From the cell containing the given text, extract its center point as [x, y] coordinate. 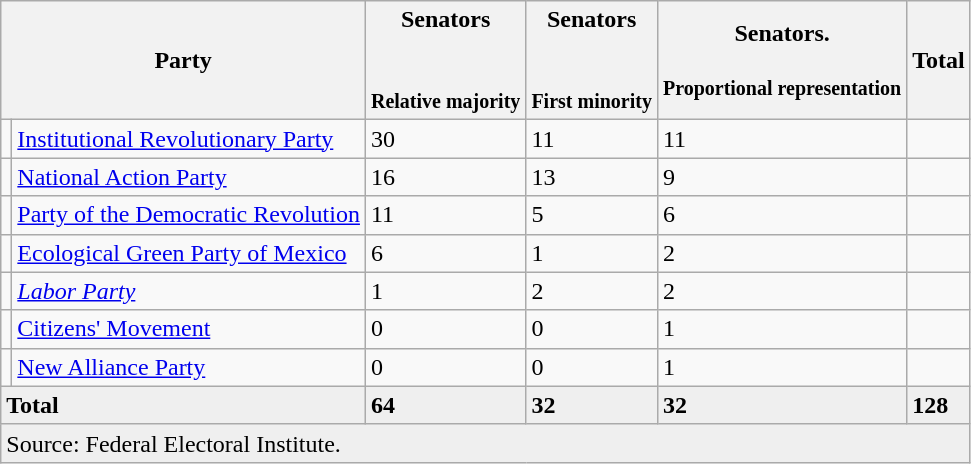
Citizens' Movement [189, 329]
Labor Party [189, 291]
30 [445, 139]
16 [445, 177]
5 [592, 215]
New Alliance Party [189, 367]
Party [184, 60]
128 [939, 405]
Institutional Revolutionary Party [189, 139]
9 [782, 177]
Senators Relative majority [445, 60]
64 [445, 405]
National Action Party [189, 177]
Senators First minority [592, 60]
13 [592, 177]
Source: Federal Electoral Institute. [486, 443]
Ecological Green Party of Mexico [189, 253]
Party of the Democratic Revolution [189, 215]
Senators. Proportional representation [782, 60]
